Detect which cell encompasses the target text, then output its [X, Y] center coordinate. 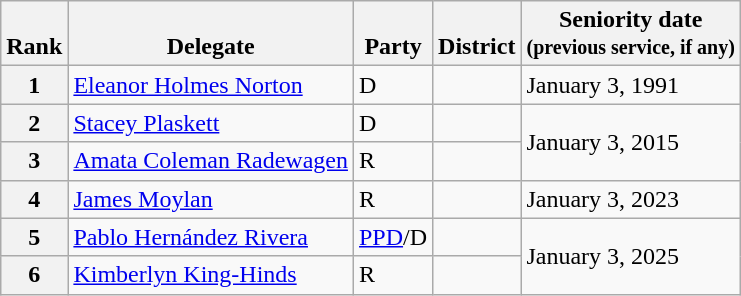
January 3, 2015 [630, 142]
1 [34, 85]
Party [392, 34]
Delegate [211, 34]
Amata Coleman Radewagen [211, 161]
Pablo Hernández Rivera [211, 237]
Kimberlyn King-Hinds [211, 275]
January 3, 1991 [630, 85]
5 [34, 237]
6 [34, 275]
James Moylan [211, 199]
January 3, 2023 [630, 199]
2 [34, 123]
January 3, 2025 [630, 256]
Seniority date(previous service, if any) [630, 34]
3 [34, 161]
PPD/D [392, 237]
Rank [34, 34]
Eleanor Holmes Norton [211, 85]
District [477, 34]
4 [34, 199]
Stacey Plaskett [211, 123]
